Scan for the cell matching the given text and deliver its (x, y) coordinate at center. 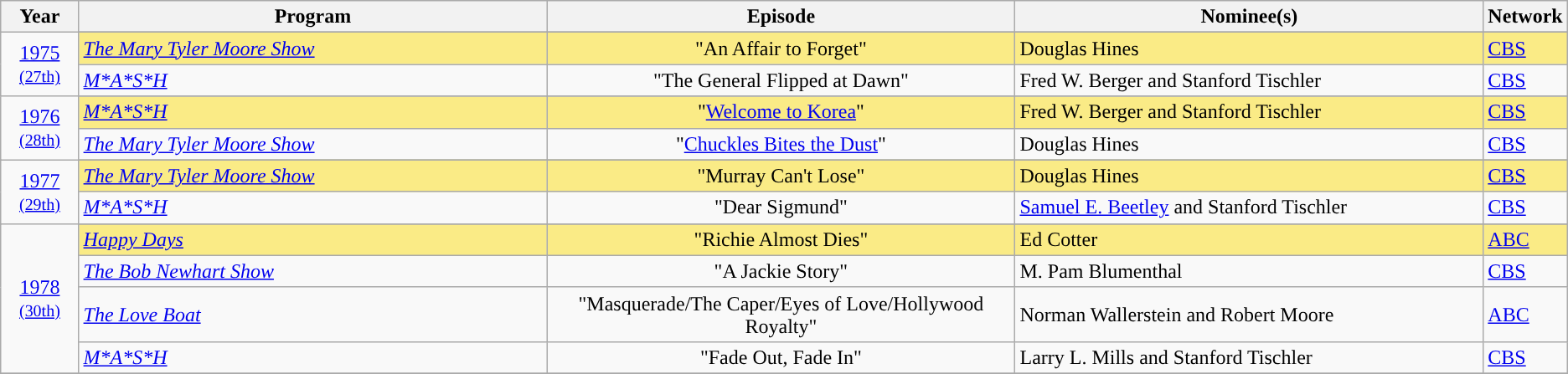
Ed Cotter (1250, 239)
"Fade Out, Fade In" (781, 357)
The Bob Newhart Show (313, 271)
"Welcome to Korea" (781, 112)
The Love Boat (313, 315)
"A Jackie Story" (781, 271)
"Murray Can't Lose" (781, 176)
Samuel E. Beetley and Stanford Tischler (1250, 207)
1976(28th) (40, 128)
"The General Flipped at Dawn" (781, 80)
Year (40, 17)
"Dear Sigmund" (781, 207)
Network (1525, 17)
1978(30th) (40, 298)
"An Affair to Forget" (781, 49)
Nominee(s) (1250, 17)
1977(29th) (40, 192)
"Chuckles Bites the Dust" (781, 144)
"Richie Almost Dies" (781, 239)
M. Pam Blumenthal (1250, 271)
Happy Days (313, 239)
Larry L. Mills and Stanford Tischler (1250, 357)
Episode (781, 17)
Norman Wallerstein and Robert Moore (1250, 315)
1975(27th) (40, 64)
"Masquerade/The Caper/Eyes of Love/Hollywood Royalty" (781, 315)
Program (313, 17)
